Detect which cell encompasses the target text, then output its [x, y] center coordinate. 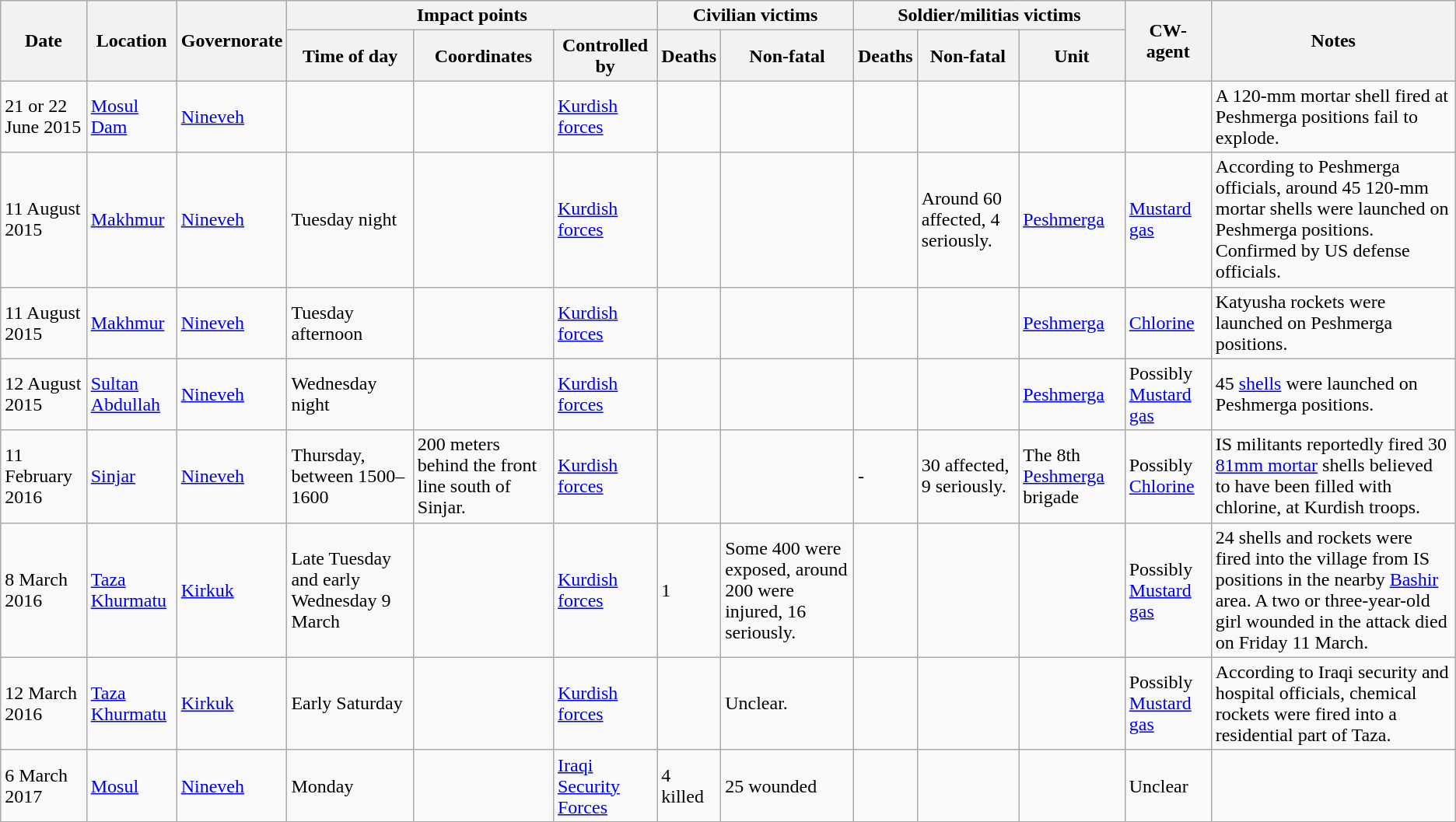
Location [131, 40]
IS militants reportedly fired 30 81mm mortar shells believed to have been filled with chlorine, at Kurdish troops. [1333, 476]
- [885, 476]
Chlorine [1168, 323]
Sinjar [131, 476]
Tuesday night [350, 219]
Impact points [472, 16]
1 [689, 589]
Early Saturday [350, 703]
Time of day [350, 56]
Wednesday night [350, 394]
Coordinates [483, 56]
200 meters behind the front line south of Sinjar. [483, 476]
Possibly Chlorine [1168, 476]
CW-agent [1168, 40]
Unclear [1168, 785]
A 120-mm mortar shell fired at Peshmerga positions fail to explode. [1333, 117]
Notes [1333, 40]
Date [44, 40]
Monday [350, 785]
Some 400 were exposed, around 200 were injured, 16 seriously. [787, 589]
The 8th Peshmerga brigade [1072, 476]
Governorate [232, 40]
Sultan Abdullah [131, 394]
Mustard gas [1168, 219]
11 February 2016 [44, 476]
21 or 22 June 2015 [44, 117]
Soldier/militias victims [989, 16]
30 affected, 9 seriously. [968, 476]
4 killed [689, 785]
12 March 2016 [44, 703]
Thursday, between 1500–1600 [350, 476]
Controlled by [605, 56]
Civilian victims [756, 16]
Iraqi Security Forces [605, 785]
Mosul Dam [131, 117]
6 March 2017 [44, 785]
Tuesday afternoon [350, 323]
Unclear. [787, 703]
8 March 2016 [44, 589]
According to Iraqi security and hospital officials, chemical rockets were fired into a residential part of Taza. [1333, 703]
Around 60 affected, 4 seriously. [968, 219]
Mosul [131, 785]
Katyusha rockets were launched on Peshmerga positions. [1333, 323]
Unit [1072, 56]
45 shells were launched on Peshmerga positions. [1333, 394]
According to Peshmerga officials, around 45 120-mm mortar shells were launched on Peshmerga positions. Confirmed by US defense officials. [1333, 219]
Late Tuesday and early Wednesday 9 March [350, 589]
12 August 2015 [44, 394]
25 wounded [787, 785]
